Return (X, Y) of the center of cell containing provided text 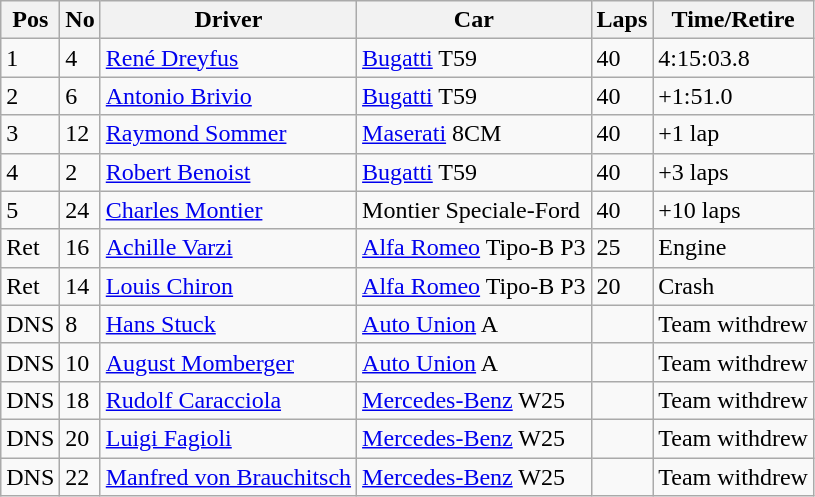
12 (80, 134)
Raymond Sommer (228, 134)
Montier Speciale-Ford (474, 210)
16 (80, 248)
Robert Benoist (228, 172)
22 (80, 477)
18 (80, 400)
Maserati 8CM (474, 134)
Antonio Brivio (228, 96)
Achille Varzi (228, 248)
August Momberger (228, 362)
Crash (734, 286)
8 (80, 324)
Charles Montier (228, 210)
René Dreyfus (228, 58)
Hans Stuck (228, 324)
Driver (228, 20)
Time/Retire (734, 20)
5 (30, 210)
Laps (622, 20)
10 (80, 362)
Pos (30, 20)
Rudolf Caracciola (228, 400)
Luigi Fagioli (228, 438)
14 (80, 286)
Manfred von Brauchitsch (228, 477)
Engine (734, 248)
+3 laps (734, 172)
3 (30, 134)
25 (622, 248)
+10 laps (734, 210)
24 (80, 210)
4:15:03.8 (734, 58)
No (80, 20)
+1:51.0 (734, 96)
1 (30, 58)
6 (80, 96)
Louis Chiron (228, 286)
Car (474, 20)
+1 lap (734, 134)
